Detect which cell encompasses the target text, then output its (X, Y) center coordinate. 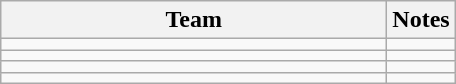
Notes (421, 20)
Team (194, 20)
